From the cell containing the given text, extract its center point as (x, y) coordinate. 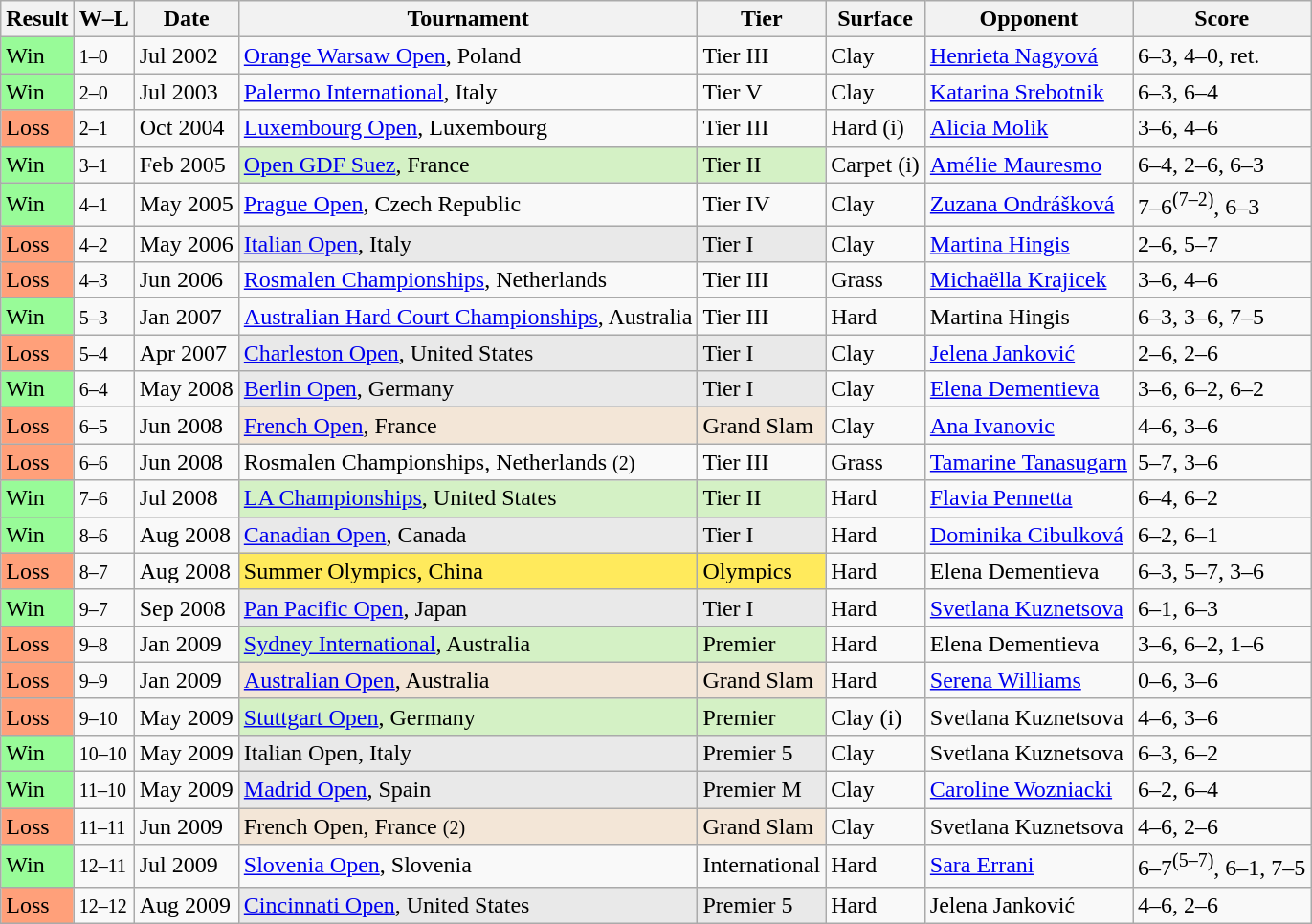
6–3, 5–7, 3–6 (1222, 571)
3–6, 6–2, 1–6 (1222, 644)
6–7(5–7), 6–1, 7–5 (1222, 867)
Surface (876, 19)
Jun 2006 (186, 280)
Carpet (i) (876, 165)
Clay (i) (876, 716)
Opponent (1028, 19)
2–6, 2–6 (1222, 353)
Jul 2003 (186, 92)
Sep 2008 (186, 607)
Sydney International, Australia (468, 644)
4–2 (103, 244)
12–12 (103, 905)
Canadian Open, Canada (468, 535)
Hard (i) (876, 128)
Zuzana Ondrášková (1028, 205)
Ana Ivanovic (1028, 426)
Michaëlla Krajicek (1028, 280)
Jun 2009 (186, 826)
Amélie Mauresmo (1028, 165)
Serena Williams (1028, 680)
7–6 (103, 498)
6–2, 6–1 (1222, 535)
Stuttgart Open, Germany (468, 716)
4–1 (103, 205)
Premier M (762, 790)
Australian Hard Court Championships, Australia (468, 317)
Aug 2009 (186, 905)
Sara Errani (1028, 867)
6–4 (103, 389)
Luxembourg Open, Luxembourg (468, 128)
Result (37, 19)
3–6, 6–2, 6–2 (1222, 389)
1–0 (103, 55)
French Open, France (2) (468, 826)
9–7 (103, 607)
Prague Open, Czech Republic (468, 205)
Jul 2008 (186, 498)
6–3, 4–0, ret. (1222, 55)
Caroline Wozniacki (1028, 790)
Jan 2007 (186, 317)
Australian Open, Australia (468, 680)
2–0 (103, 92)
7–6(7–2), 6–3 (1222, 205)
Tier (762, 19)
Apr 2007 (186, 353)
W–L (103, 19)
May 2006 (186, 244)
Feb 2005 (186, 165)
10–10 (103, 753)
Charleston Open, United States (468, 353)
6–4, 2–6, 6–3 (1222, 165)
French Open, France (468, 426)
9–8 (103, 644)
6–1, 6–3 (1222, 607)
5–4 (103, 353)
9–10 (103, 716)
Berlin Open, Germany (468, 389)
4–3 (103, 280)
Pan Pacific Open, Japan (468, 607)
Cincinnati Open, United States (468, 905)
International (762, 867)
8–7 (103, 571)
3–1 (103, 165)
Palermo International, Italy (468, 92)
5–7, 3–6 (1222, 462)
12–11 (103, 867)
Oct 2004 (186, 128)
11–11 (103, 826)
9–9 (103, 680)
6–3, 6–4 (1222, 92)
6–2, 6–4 (1222, 790)
Madrid Open, Spain (468, 790)
Henrieta Nagyová (1028, 55)
Dominika Cibulková (1028, 535)
2–6, 5–7 (1222, 244)
6–3, 6–2 (1222, 753)
Summer Olympics, China (468, 571)
Flavia Pennetta (1028, 498)
6–3, 3–6, 7–5 (1222, 317)
0–6, 3–6 (1222, 680)
6–5 (103, 426)
Olympics (762, 571)
LA Championships, United States (468, 498)
Jul 2009 (186, 867)
6–6 (103, 462)
Slovenia Open, Slovenia (468, 867)
May 2005 (186, 205)
5–3 (103, 317)
Rosmalen Championships, Netherlands (2) (468, 462)
Orange Warsaw Open, Poland (468, 55)
8–6 (103, 535)
Open GDF Suez, France (468, 165)
Jul 2002 (186, 55)
Tier IV (762, 205)
6–4, 6–2 (1222, 498)
Alicia Molik (1028, 128)
Tamarine Tanasugarn (1028, 462)
Score (1222, 19)
May 2008 (186, 389)
11–10 (103, 790)
Rosmalen Championships, Netherlands (468, 280)
Tournament (468, 19)
Tier V (762, 92)
Date (186, 19)
2–1 (103, 128)
Katarina Srebotnik (1028, 92)
